Provide the (X, Y) coordinate of the cell's center where the given text is located.  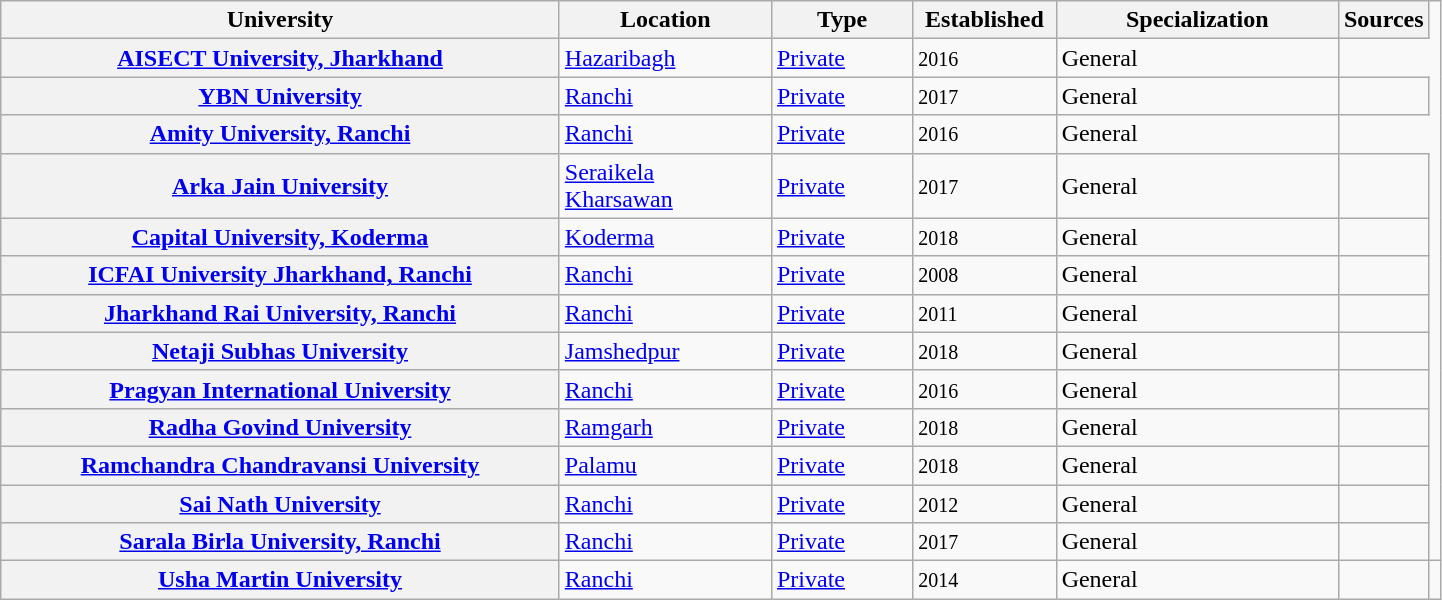
Sources (1384, 20)
2011 (984, 313)
Jamshedpur (665, 351)
YBN University (280, 96)
2014 (984, 580)
AISECT University, Jharkhand (280, 58)
2008 (984, 275)
Hazaribagh (665, 58)
Type (842, 20)
Palamu (665, 465)
Established (984, 20)
Seraikela Kharsawan (665, 186)
Jharkhand Rai University, Ranchi (280, 313)
2012 (984, 503)
Location (665, 20)
Capital University, Koderma (280, 237)
Arka Jain University (280, 186)
ICFAI University Jharkhand, Ranchi (280, 275)
Koderma (665, 237)
Sai Nath University (280, 503)
Specialization (1197, 20)
Sarala Birla University, Ranchi (280, 542)
University (280, 20)
Ramgarh (665, 427)
Ramchandra Chandravansi University (280, 465)
Amity University, Ranchi (280, 134)
Radha Govind University (280, 427)
Pragyan International University (280, 389)
Netaji Subhas University (280, 351)
Usha Martin University (280, 580)
